Output the (X, Y) coordinate of the center of the cell containing the given text.  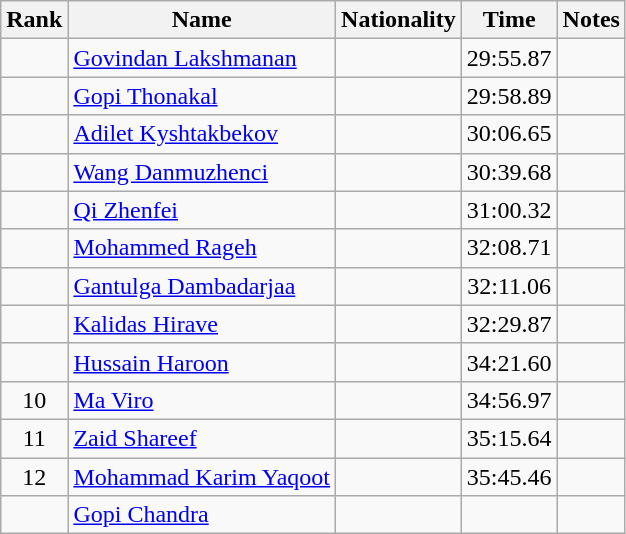
Gopi Thonakal (202, 96)
29:55.87 (509, 58)
34:21.60 (509, 362)
Adilet Kyshtakbekov (202, 134)
Govindan Lakshmanan (202, 58)
10 (34, 400)
Mohammed Rageh (202, 248)
32:08.71 (509, 248)
Nationality (399, 20)
Hussain Haroon (202, 362)
Gantulga Dambadarjaa (202, 286)
Gopi Chandra (202, 515)
30:06.65 (509, 134)
Notes (591, 20)
34:56.97 (509, 400)
Time (509, 20)
Qi Zhenfei (202, 210)
30:39.68 (509, 172)
Zaid Shareef (202, 438)
Ma Viro (202, 400)
Mohammad Karim Yaqoot (202, 477)
32:29.87 (509, 324)
12 (34, 477)
11 (34, 438)
Rank (34, 20)
32:11.06 (509, 286)
29:58.89 (509, 96)
Name (202, 20)
31:00.32 (509, 210)
35:15.64 (509, 438)
35:45.46 (509, 477)
Wang Danmuzhenci (202, 172)
Kalidas Hirave (202, 324)
